Determine the [X, Y] coordinate at the center of the cell enclosing the given text.  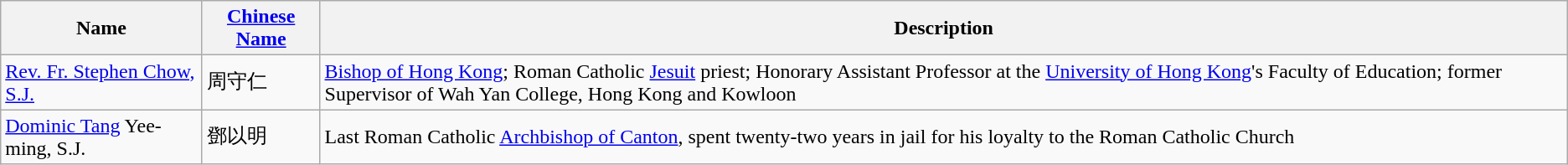
Description [943, 28]
鄧以明 [261, 137]
Rev. Fr. Stephen Chow, S.J. [102, 82]
Chinese Name [261, 28]
Name [102, 28]
Dominic Tang Yee-ming, S.J. [102, 137]
Last Roman Catholic Archbishop of Canton, spent twenty-two years in jail for his loyalty to the Roman Catholic Church [943, 137]
周守仁 [261, 82]
